From the cell containing the given text, extract its center point as (x, y) coordinate. 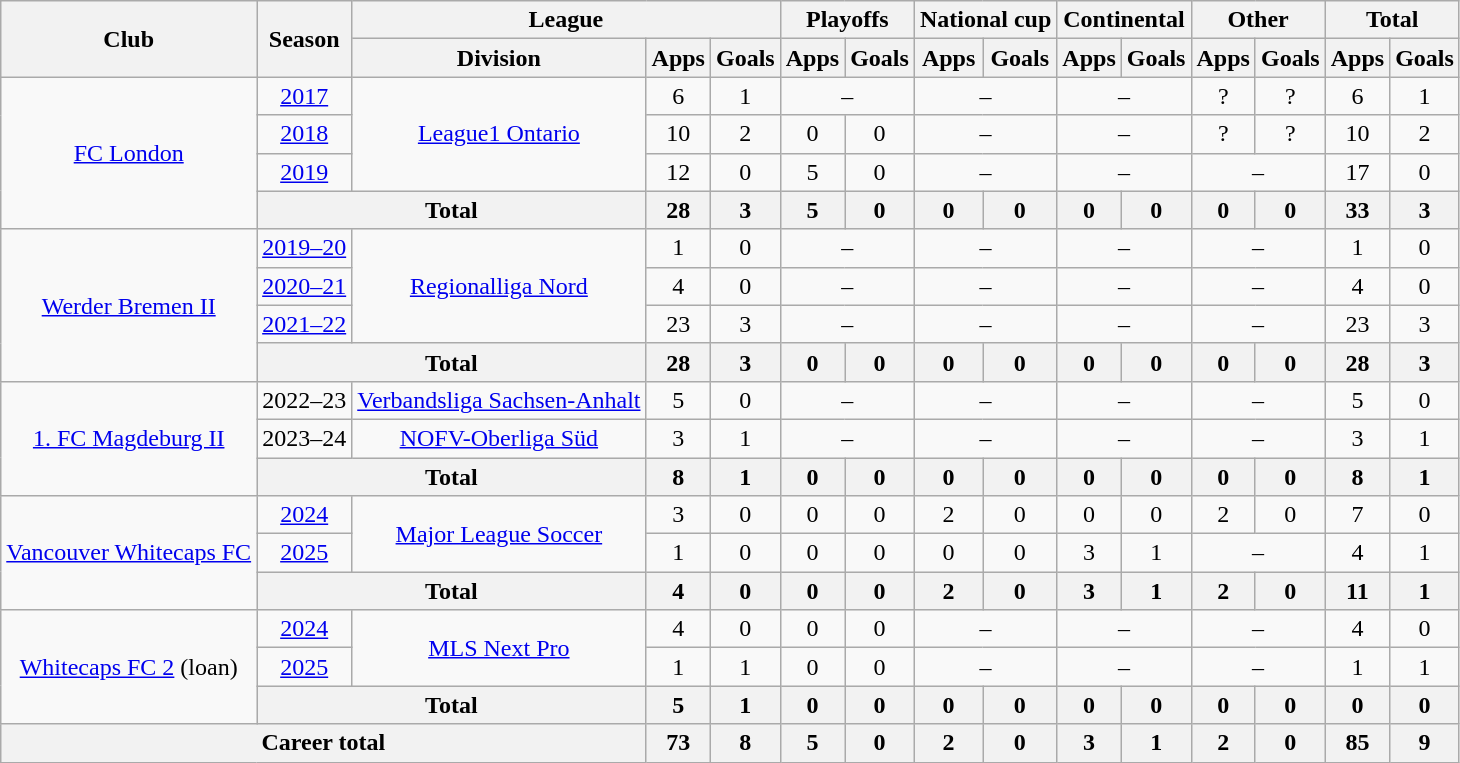
2019 (304, 172)
2021–22 (304, 324)
Werder Bremen II (129, 305)
FC London (129, 153)
2023–24 (304, 438)
11 (1357, 591)
National cup (985, 20)
1. FC Magdeburg II (129, 438)
12 (678, 172)
Playoffs (847, 20)
Division (499, 58)
Verbandsliga Sachsen-Anhalt (499, 400)
League (566, 20)
Other (1258, 20)
Major League Soccer (499, 534)
NOFV-Oberliga Süd (499, 438)
MLS Next Pro (499, 648)
73 (678, 743)
Whitecaps FC 2 (loan) (129, 667)
33 (1357, 210)
Regionalliga Nord (499, 286)
Season (304, 39)
9 (1425, 743)
2018 (304, 134)
Continental (1124, 20)
2017 (304, 96)
League1 Ontario (499, 134)
Club (129, 39)
Vancouver Whitecaps FC (129, 553)
2019–20 (304, 248)
7 (1357, 515)
2020–21 (304, 286)
Career total (324, 743)
2022–23 (304, 400)
85 (1357, 743)
17 (1357, 172)
